Detect which cell encompasses the target text, then output its (X, Y) center coordinate. 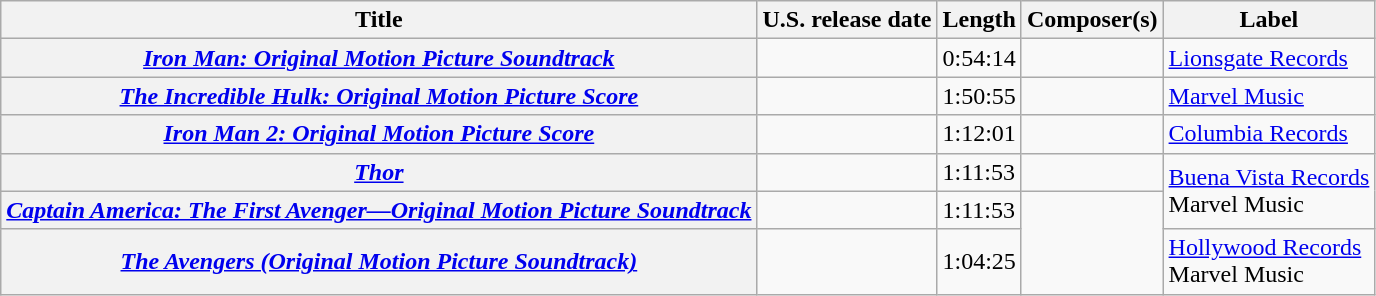
Label (1269, 20)
The Avengers (Original Motion Picture Soundtrack) (379, 262)
Buena Vista RecordsMarvel Music (1269, 191)
Iron Man 2: Original Motion Picture Score (379, 134)
The Incredible Hulk: Original Motion Picture Score (379, 96)
Hollywood RecordsMarvel Music (1269, 262)
1:04:25 (979, 262)
0:54:14 (979, 58)
Columbia Records (1269, 134)
Thor (379, 172)
Lionsgate Records (1269, 58)
Length (979, 20)
Title (379, 20)
U.S. release date (847, 20)
1:50:55 (979, 96)
Composer(s) (1092, 20)
1:12:01 (979, 134)
Captain America: The First Avenger—Original Motion Picture Soundtrack (379, 210)
Marvel Music (1269, 96)
Iron Man: Original Motion Picture Soundtrack (379, 58)
